Return the [x, y] coordinate for the center point of the cell that contains the specified text.  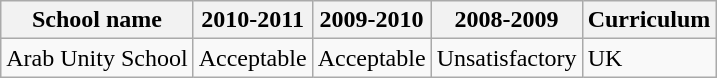
Curriculum [649, 20]
UK [649, 58]
2010-2011 [252, 20]
Arab Unity School [97, 58]
School name [97, 20]
2008-2009 [506, 20]
Unsatisfactory [506, 58]
2009-2010 [372, 20]
